Identify which cell holds the provided text, then report its [x, y] central coordinate. 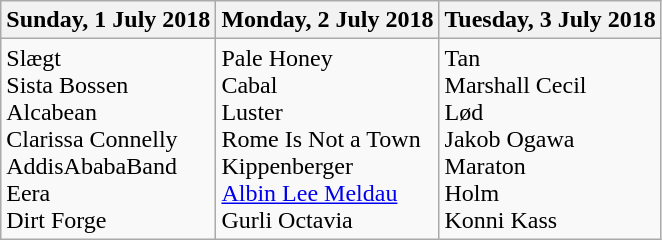
Monday, 2 July 2018 [328, 20]
Tuesday, 3 July 2018 [550, 20]
SlægtSista BossenAlcabeanClarissa ConnellyAddisAbabaBandEeraDirt Forge [108, 139]
TanMarshall CecilLødJakob OgawaMaratonHolmKonni Kass [550, 139]
Sunday, 1 July 2018 [108, 20]
Pale HoneyCabalLusterRome Is Not a TownKippenbergerAlbin Lee MeldauGurli Octavia [328, 139]
